Extract the [x, y] coordinate from the center of the cell holding the provided text.  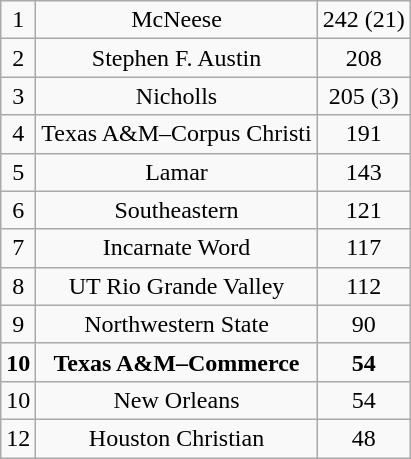
3 [18, 96]
Incarnate Word [176, 248]
8 [18, 286]
7 [18, 248]
Lamar [176, 172]
6 [18, 210]
4 [18, 134]
205 (3) [364, 96]
112 [364, 286]
9 [18, 324]
1 [18, 20]
McNeese [176, 20]
2 [18, 58]
Nicholls [176, 96]
5 [18, 172]
Northwestern State [176, 324]
121 [364, 210]
143 [364, 172]
208 [364, 58]
12 [18, 438]
191 [364, 134]
Southeastern [176, 210]
UT Rio Grande Valley [176, 286]
117 [364, 248]
90 [364, 324]
Texas A&M–Corpus Christi [176, 134]
Texas A&M–Commerce [176, 362]
Stephen F. Austin [176, 58]
48 [364, 438]
Houston Christian [176, 438]
New Orleans [176, 400]
242 (21) [364, 20]
